Identify which cell holds the provided text, then report its [x, y] central coordinate. 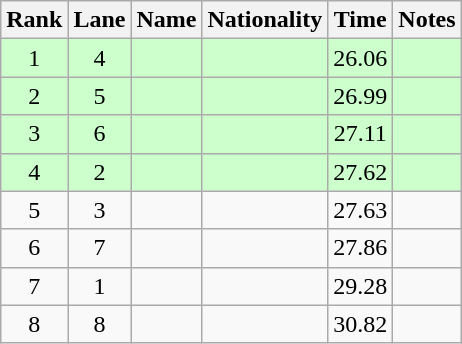
27.63 [360, 210]
Name [166, 20]
26.99 [360, 96]
Notes [427, 20]
29.28 [360, 286]
30.82 [360, 324]
27.62 [360, 172]
Time [360, 20]
27.86 [360, 248]
Nationality [265, 20]
26.06 [360, 58]
27.11 [360, 134]
Rank [34, 20]
Lane [100, 20]
